Output the [x, y] coordinate of the center of the cell containing the given text.  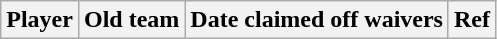
Old team [131, 20]
Player [40, 20]
Date claimed off waivers [317, 20]
Ref [472, 20]
